Extract the [X, Y] coordinate from the center of the cell holding the provided text.  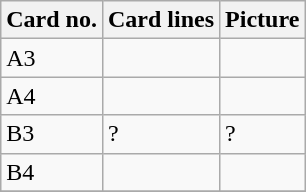
B3 [52, 134]
A4 [52, 96]
Card lines [160, 20]
Picture [262, 20]
B4 [52, 172]
Card no. [52, 20]
A3 [52, 58]
